Identify which cell holds the provided text, then report its (X, Y) central coordinate. 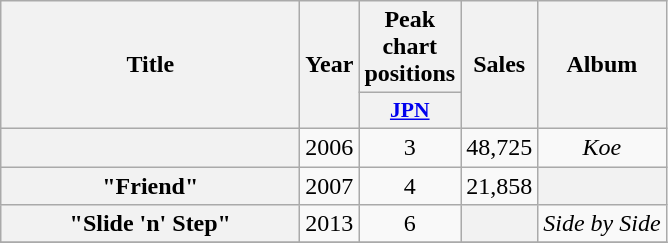
"Friend" (150, 185)
JPN (410, 111)
Year (330, 65)
Title (150, 65)
Album (602, 65)
4 (410, 185)
Koe (602, 147)
2007 (330, 185)
6 (410, 224)
Sales (500, 65)
Peak chart positions (410, 47)
2006 (330, 147)
48,725 (500, 147)
"Slide 'n' Step" (150, 224)
3 (410, 147)
21,858 (500, 185)
2013 (330, 224)
Side by Side (602, 224)
